For the text-containing cell, return its midpoint in (X, Y) coordinate format. 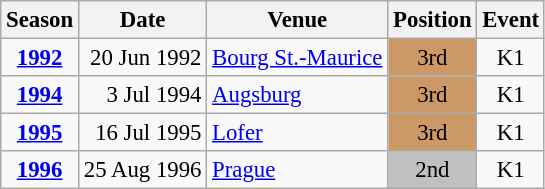
16 Jul 1995 (142, 133)
Prague (298, 170)
Season (40, 20)
Venue (298, 20)
1995 (40, 133)
Position (432, 20)
25 Aug 1996 (142, 170)
Date (142, 20)
1994 (40, 95)
1992 (40, 58)
Event (511, 20)
3 Jul 1994 (142, 95)
Bourg St.-Maurice (298, 58)
2nd (432, 170)
Lofer (298, 133)
Augsburg (298, 95)
20 Jun 1992 (142, 58)
1996 (40, 170)
